Capture the cell that displays the provided text and extract its (x, y) central coordinate. 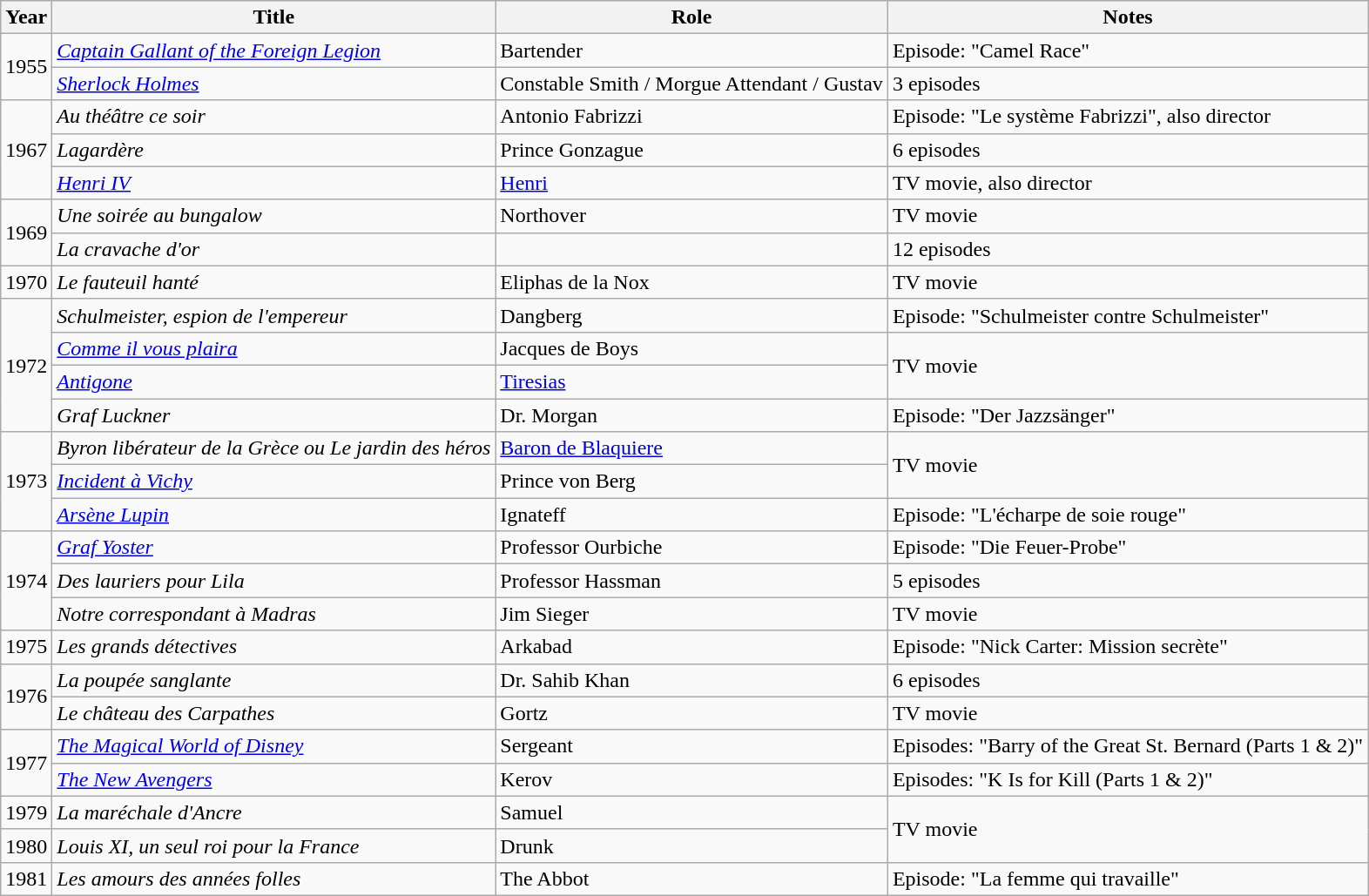
1967 (26, 150)
Episodes: "K Is for Kill (Parts 1 & 2)" (1127, 779)
Graf Yoster (273, 548)
Comme il vous plaira (273, 348)
Notes (1127, 17)
Byron libérateur de la Grèce ou Le jardin des héros (273, 448)
Baron de Blaquiere (691, 448)
The Abbot (691, 879)
Lagardère (273, 150)
La maréchale d'Ancre (273, 812)
1979 (26, 812)
Incident à Vichy (273, 482)
Year (26, 17)
Henri (691, 183)
Samuel (691, 812)
Episode: "La femme qui travaille" (1127, 879)
12 episodes (1127, 249)
Episode: "Die Feuer-Probe" (1127, 548)
Episode: "Nick Carter: Mission secrète" (1127, 647)
Episodes: "Barry of the Great St. Bernard (Parts 1 & 2)" (1127, 746)
Dangberg (691, 315)
Prince Gonzague (691, 150)
Kerov (691, 779)
Prince von Berg (691, 482)
Les grands détectives (273, 647)
La poupée sanglante (273, 680)
Le château des Carpathes (273, 713)
Sherlock Holmes (273, 84)
Captain Gallant of the Foreign Legion (273, 51)
Notre correspondant à Madras (273, 614)
1974 (26, 581)
Role (691, 17)
Dr. Sahib Khan (691, 680)
Les amours des années folles (273, 879)
Des lauriers pour Lila (273, 581)
Title (273, 17)
Henri IV (273, 183)
Episode: "Schulmeister contre Schulmeister" (1127, 315)
Tiresias (691, 381)
Antonio Fabrizzi (691, 117)
Episode: "L'écharpe de soie rouge" (1127, 515)
1981 (26, 879)
Arsène Lupin (273, 515)
1955 (26, 67)
La cravache d'or (273, 249)
TV movie, also director (1127, 183)
Drunk (691, 845)
1975 (26, 647)
Professor Hassman (691, 581)
Louis XI, un seul roi pour la France (273, 845)
Jacques de Boys (691, 348)
Gortz (691, 713)
Episode: "Le système Fabrizzi", also director (1127, 117)
Ignateff (691, 515)
Episode: "Camel Race" (1127, 51)
Antigone (273, 381)
Jim Sieger (691, 614)
5 episodes (1127, 581)
1972 (26, 365)
1976 (26, 697)
1969 (26, 232)
Le fauteuil hanté (273, 282)
1980 (26, 845)
Professor Ourbiche (691, 548)
Sergeant (691, 746)
Episode: "Der Jazzsänger" (1127, 415)
1973 (26, 482)
Constable Smith / Morgue Attendant / Gustav (691, 84)
Northover (691, 216)
Eliphas de la Nox (691, 282)
The Magical World of Disney (273, 746)
1970 (26, 282)
Schulmeister, espion de l'empereur (273, 315)
Bartender (691, 51)
Dr. Morgan (691, 415)
3 episodes (1127, 84)
1977 (26, 763)
Une soirée au bungalow (273, 216)
The New Avengers (273, 779)
Graf Luckner (273, 415)
Arkabad (691, 647)
Au théâtre ce soir (273, 117)
